Return (X, Y) of the center of cell containing provided text 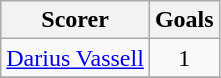
Darius Vassell (76, 58)
Goals (184, 20)
1 (184, 58)
Scorer (76, 20)
